Provide the (X, Y) coordinate of the cell's center where the given text is located.  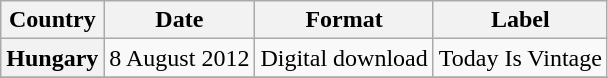
Country (52, 20)
8 August 2012 (180, 58)
Digital download (344, 58)
Hungary (52, 58)
Label (520, 20)
Format (344, 20)
Today Is Vintage (520, 58)
Date (180, 20)
